Capture the cell that displays the provided text and extract its [x, y] central coordinate. 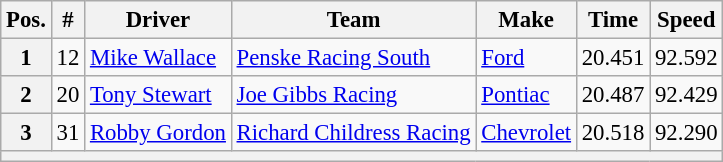
20.487 [612, 95]
Ford [526, 58]
1 [26, 58]
20.518 [612, 133]
Mike Wallace [158, 58]
92.290 [686, 133]
Pontiac [526, 95]
Make [526, 20]
Joe Gibbs Racing [354, 95]
2 [26, 95]
3 [26, 133]
Robby Gordon [158, 133]
Speed [686, 20]
Driver [158, 20]
92.592 [686, 58]
Richard Childress Racing [354, 133]
31 [68, 133]
Chevrolet [526, 133]
Tony Stewart [158, 95]
20.451 [612, 58]
Time [612, 20]
20 [68, 95]
# [68, 20]
12 [68, 58]
Penske Racing South [354, 58]
Pos. [26, 20]
92.429 [686, 95]
Team [354, 20]
